Detect which cell encompasses the target text, then output its [X, Y] center coordinate. 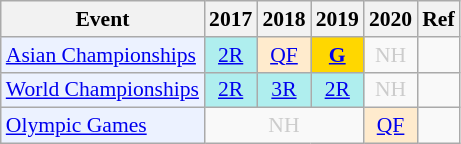
2017 [230, 19]
Event [102, 19]
World Championships [102, 90]
2018 [284, 19]
G [338, 55]
2020 [390, 19]
Ref [438, 19]
2019 [338, 19]
Asian Championships [102, 55]
3R [284, 90]
Olympic Games [102, 126]
